Scan for the cell matching the given text and deliver its (x, y) coordinate at center. 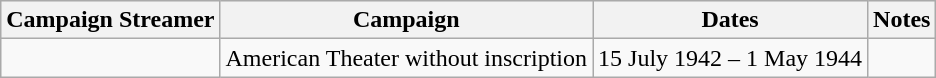
Campaign Streamer (110, 20)
Campaign (406, 20)
Dates (730, 20)
American Theater without inscription (406, 58)
15 July 1942 – 1 May 1944 (730, 58)
Notes (902, 20)
